Return the (X, Y) coordinate for the center point of the cell that contains the specified text.  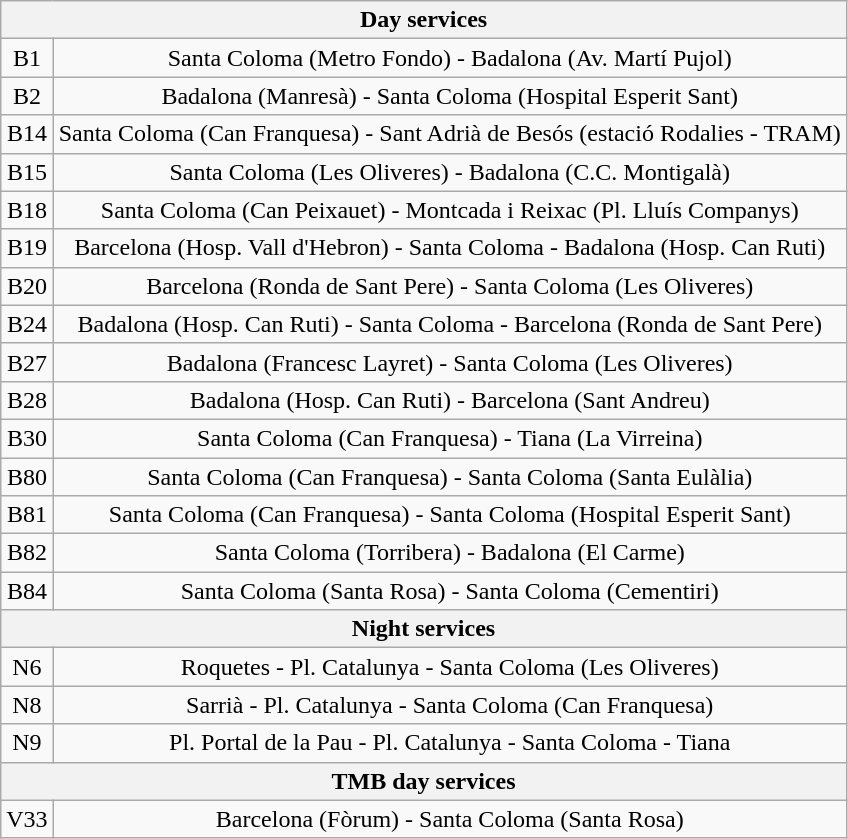
B81 (27, 515)
Santa Coloma (Metro Fondo) - Badalona (Av. Martí Pujol) (450, 58)
Santa Coloma (Can Franquesa) - Santa Coloma (Santa Eulàlia) (450, 477)
B2 (27, 96)
Roquetes - Pl. Catalunya - Santa Coloma (Les Oliveres) (450, 667)
B1 (27, 58)
B80 (27, 477)
Pl. Portal de la Pau - Pl. Catalunya - Santa Coloma - Tiana (450, 743)
N9 (27, 743)
Badalona (Manresà) - Santa Coloma (Hospital Esperit Sant) (450, 96)
Badalona (Francesc Layret) - Santa Coloma (Les Oliveres) (450, 362)
B15 (27, 172)
Santa Coloma (Torribera) - Badalona (El Carme) (450, 553)
Santa Coloma (Can Franquesa) - Sant Adrià de Besós (estació Rodalies - TRAM) (450, 134)
Barcelona (Fòrum) - Santa Coloma (Santa Rosa) (450, 819)
B30 (27, 438)
V33 (27, 819)
B27 (27, 362)
B24 (27, 324)
N6 (27, 667)
Day services (424, 20)
B14 (27, 134)
B28 (27, 400)
Barcelona (Ronda de Sant Pere) - Santa Coloma (Les Oliveres) (450, 286)
N8 (27, 705)
TMB day services (424, 781)
Santa Coloma (Can Peixauet) - Montcada i Reixac (Pl. Lluís Companys) (450, 210)
B84 (27, 591)
Santa Coloma (Santa Rosa) - Santa Coloma (Cementiri) (450, 591)
B18 (27, 210)
Santa Coloma (Les Oliveres) - Badalona (C.C. Montigalà) (450, 172)
Santa Coloma (Can Franquesa) - Santa Coloma (Hospital Esperit Sant) (450, 515)
B19 (27, 248)
Barcelona (Hosp. Vall d'Hebron) - Santa Coloma - Badalona (Hosp. Can Ruti) (450, 248)
B82 (27, 553)
Sarrià - Pl. Catalunya - Santa Coloma (Can Franquesa) (450, 705)
Badalona (Hosp. Can Ruti) - Santa Coloma - Barcelona (Ronda de Sant Pere) (450, 324)
Badalona (Hosp. Can Ruti) - Barcelona (Sant Andreu) (450, 400)
B20 (27, 286)
Night services (424, 629)
Santa Coloma (Can Franquesa) - Tiana (La Virreina) (450, 438)
